Provide the (X, Y) coordinate of the cell's center where the given text is located.  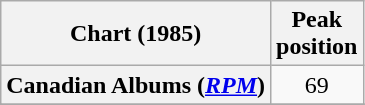
Chart (1985) (136, 34)
Peakposition (317, 34)
69 (317, 85)
Canadian Albums (RPM) (136, 85)
